Extract the (x, y) coordinate from the center of the cell holding the provided text.  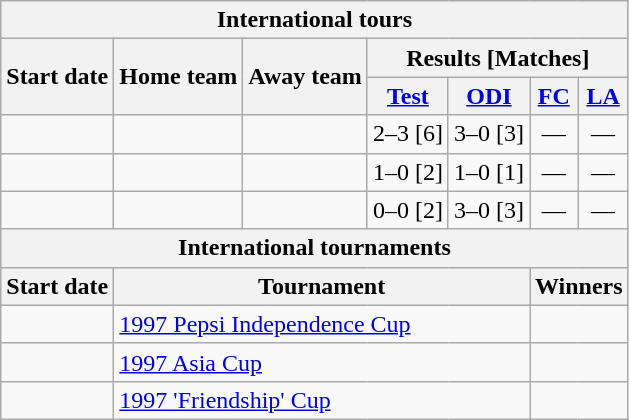
0–0 [2] (408, 210)
Home team (178, 77)
FC (554, 96)
Winners (580, 286)
Results [Matches] (498, 58)
2–3 [6] (408, 134)
Test (408, 96)
International tournaments (314, 248)
1–0 [1] (488, 172)
LA (603, 96)
1–0 [2] (408, 172)
Tournament (322, 286)
ODI (488, 96)
1997 Asia Cup (322, 362)
1997 'Friendship' Cup (322, 400)
1997 Pepsi Independence Cup (322, 324)
International tours (314, 20)
Away team (306, 77)
